Provide the (x, y) coordinate of the cell's center where the given text is located.  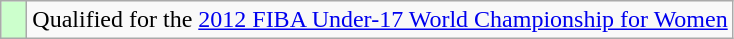
Qualified for the 2012 FIBA Under-17 World Championship for Women (380, 20)
